Output the [x, y] coordinate of the center of the cell containing the given text.  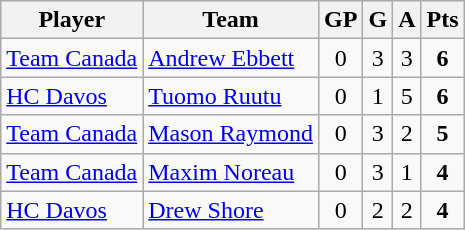
G [378, 20]
GP [340, 20]
Pts [442, 20]
Drew Shore [231, 210]
Tuomo Ruutu [231, 96]
Maxim Noreau [231, 172]
Player [72, 20]
Andrew Ebbett [231, 58]
Mason Raymond [231, 134]
A [407, 20]
Team [231, 20]
